Locate the cell with the specified text and output its (x, y) center coordinate. 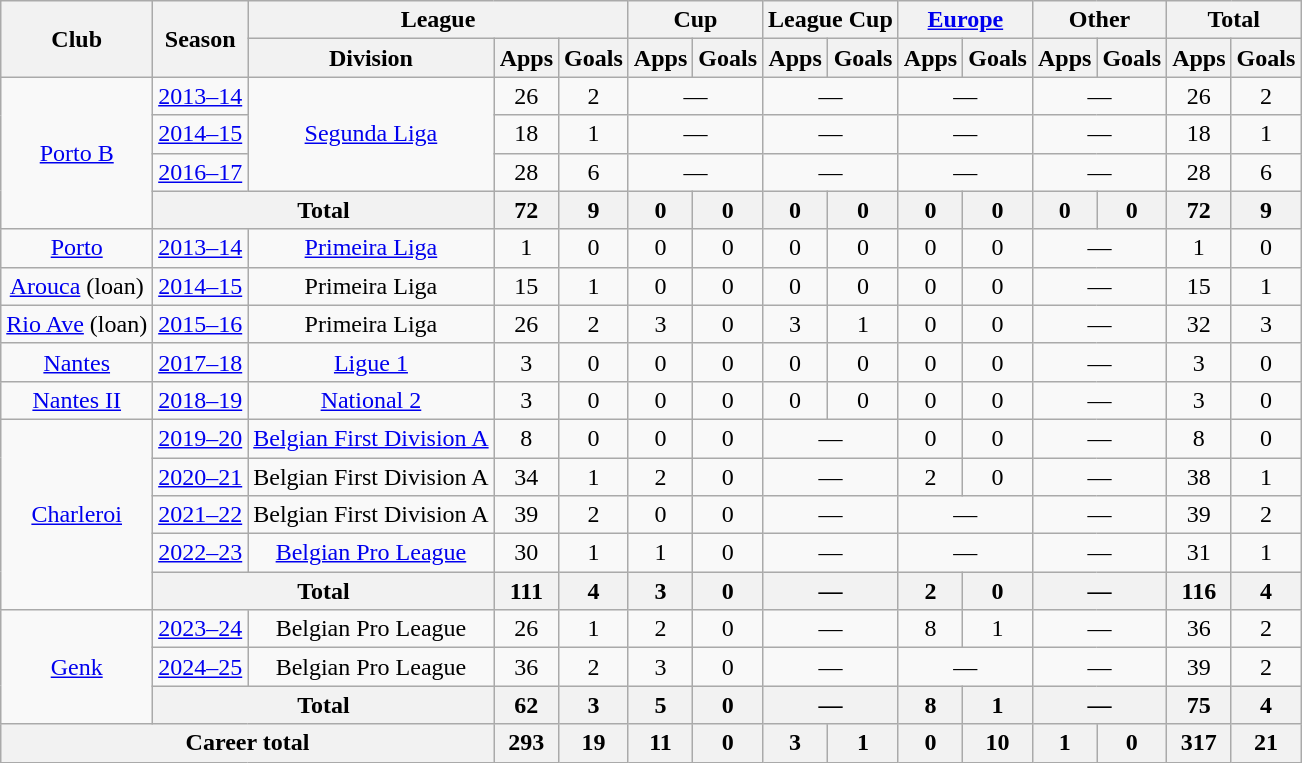
Other (1099, 20)
34 (526, 477)
293 (526, 743)
2017–18 (200, 362)
2015–16 (200, 324)
Europe (965, 20)
2022–23 (200, 553)
Arouca (loan) (77, 286)
38 (1199, 477)
Season (200, 39)
2019–20 (200, 438)
National 2 (371, 400)
2020–21 (200, 477)
Rio Ave (loan) (77, 324)
Genk (77, 667)
League Cup (831, 20)
21 (1266, 743)
Porto (77, 248)
2023–24 (200, 629)
32 (1199, 324)
2021–22 (200, 515)
75 (1199, 705)
2016–17 (200, 172)
30 (526, 553)
Segunda Liga (371, 134)
Nantes II (77, 400)
2018–19 (200, 400)
Cup (695, 20)
317 (1199, 743)
Club (77, 39)
Porto B (77, 153)
2024–25 (200, 667)
11 (660, 743)
Nantes (77, 362)
Career total (248, 743)
111 (526, 591)
62 (526, 705)
League (438, 20)
Ligue 1 (371, 362)
Charleroi (77, 514)
19 (594, 743)
31 (1199, 553)
10 (998, 743)
116 (1199, 591)
5 (660, 705)
Division (371, 58)
